Detect which cell encompasses the target text, then output its [x, y] center coordinate. 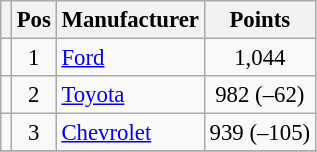
1,044 [260, 58]
Ford [130, 58]
Chevrolet [130, 133]
Points [260, 20]
Toyota [130, 95]
939 (–105) [260, 133]
Pos [34, 20]
Manufacturer [130, 20]
982 (–62) [260, 95]
3 [34, 133]
1 [34, 58]
2 [34, 95]
